Pinpoint the cell where the given text exists, returning its (x, y) midpoint coordinate. 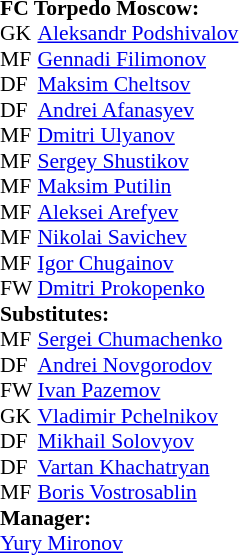
Dmitri Ulyanov (138, 135)
Dmitri Prokopenko (138, 289)
Vartan Khachatryan (138, 467)
Substitutes: (119, 314)
Maksim Cheltsov (138, 85)
Sergei Chumachenko (138, 339)
Boris Vostrosablin (138, 493)
Andrei Novgorodov (138, 365)
Manager: (119, 518)
Igor Chugainov (138, 263)
Sergey Shustikov (138, 161)
Vladimir Pchelnikov (138, 416)
Gennadi Filimonov (138, 59)
Aleksei Arefyev (138, 212)
Maksim Putilin (138, 187)
Andrei Afanasyev (138, 110)
Nikolai Savichev (138, 237)
Mikhail Solovyov (138, 441)
Ivan Pazemov (138, 391)
Aleksandr Podshivalov (138, 33)
